Scan for the cell matching the given text and deliver its [X, Y] coordinate at center. 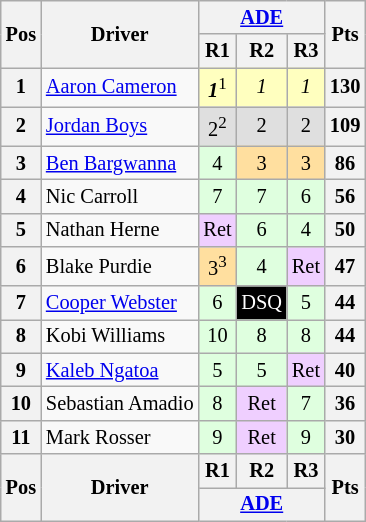
Nathan Herne [120, 230]
Ben Bargwanna [120, 163]
Sebastian Amadio [120, 403]
56 [345, 196]
47 [345, 266]
Mark Rosser [120, 437]
130 [345, 88]
86 [345, 163]
Blake Purdie [120, 266]
22 [217, 126]
33 [217, 266]
30 [345, 437]
Kobi Williams [120, 336]
40 [345, 370]
50 [345, 230]
Nic Carroll [120, 196]
DSQ [261, 302]
Jordan Boys [120, 126]
36 [345, 403]
Cooper Webster [120, 302]
109 [345, 126]
Aaron Cameron [120, 88]
Kaleb Ngatoa [120, 370]
